For the text-containing cell, return its midpoint in [x, y] coordinate format. 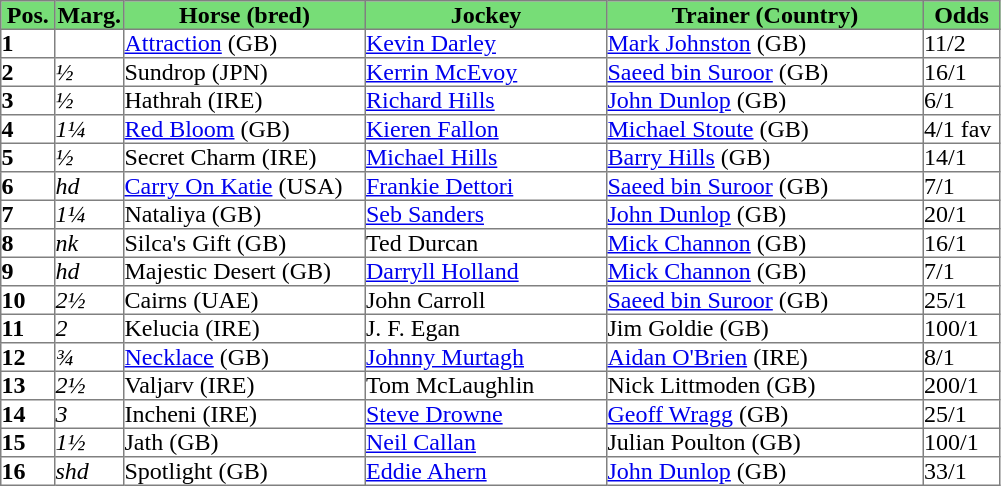
Silca's Gift (GB) [245, 243]
John Carroll [486, 300]
4/1 fav [961, 129]
Richard Hills [486, 100]
Kelucia (IRE) [245, 328]
Barry Hills (GB) [765, 157]
Tom McLaughlin [486, 385]
200/1 [961, 385]
Darryll Holland [486, 271]
Necklace (GB) [245, 357]
8/1 [961, 357]
1½ [90, 442]
Ted Durcan [486, 243]
Marg. [90, 15]
15 [28, 442]
Kerrin McEvoy [486, 72]
Hathrah (IRE) [245, 100]
5 [28, 157]
Secret Charm (IRE) [245, 157]
Aidan O'Brien (IRE) [765, 357]
Steve Drowne [486, 414]
13 [28, 385]
Majestic Desert (GB) [245, 271]
Johnny Murtagh [486, 357]
Kevin Darley [486, 43]
Jath (GB) [245, 442]
Mark Johnston (GB) [765, 43]
Attraction (GB) [245, 43]
Horse (bred) [245, 15]
4 [28, 129]
Geoff Wragg (GB) [765, 414]
nk [90, 243]
Valjarv (IRE) [245, 385]
Nick Littmoden (GB) [765, 385]
Jockey [486, 15]
Neil Callan [486, 442]
6 [28, 186]
12 [28, 357]
20/1 [961, 214]
8 [28, 243]
6/1 [961, 100]
J. F. Egan [486, 328]
9 [28, 271]
14 [28, 414]
shd [90, 471]
Carry On Katie (USA) [245, 186]
10 [28, 300]
16 [28, 471]
Cairns (UAE) [245, 300]
Spotlight (GB) [245, 471]
Trainer (Country) [765, 15]
1 [28, 43]
Pos. [28, 15]
Michael Stoute (GB) [765, 129]
¾ [90, 357]
Kieren Fallon [486, 129]
Nataliya (GB) [245, 214]
14/1 [961, 157]
11/2 [961, 43]
Red Bloom (GB) [245, 129]
Odds [961, 15]
Julian Poulton (GB) [765, 442]
Incheni (IRE) [245, 414]
Frankie Dettori [486, 186]
Jim Goldie (GB) [765, 328]
33/1 [961, 471]
Eddie Ahern [486, 471]
Sundrop (JPN) [245, 72]
7 [28, 214]
Seb Sanders [486, 214]
11 [28, 328]
Michael Hills [486, 157]
